Find where the given text appears and provide that cell's center as [x, y] coordinate. 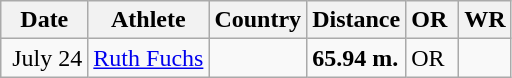
65.94 m. [356, 58]
Date [44, 20]
July 24 [44, 58]
WR [485, 20]
Ruth Fuchs [148, 58]
Athlete [148, 20]
Country [258, 20]
Distance [356, 20]
